Search for the cell housing the specified text and yield its (x, y) center coordinate. 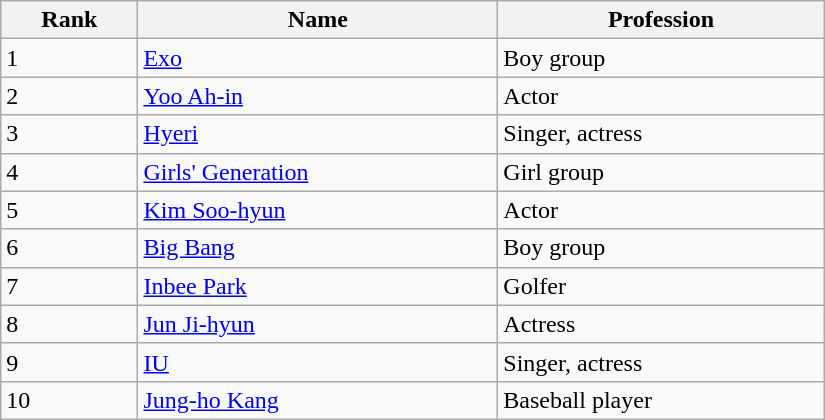
Exo (318, 58)
3 (70, 134)
Girl group (661, 172)
Big Bang (318, 248)
Actress (661, 324)
8 (70, 324)
Kim Soo-hyun (318, 210)
5 (70, 210)
Baseball player (661, 400)
Profession (661, 20)
Golfer (661, 286)
Yoo Ah-in (318, 96)
Girls' Generation (318, 172)
2 (70, 96)
Jung-ho Kang (318, 400)
Hyeri (318, 134)
6 (70, 248)
9 (70, 362)
4 (70, 172)
Jun Ji-hyun (318, 324)
7 (70, 286)
Rank (70, 20)
Inbee Park (318, 286)
1 (70, 58)
IU (318, 362)
Name (318, 20)
10 (70, 400)
